Return the (x, y) coordinate for the center point of the cell that contains the specified text.  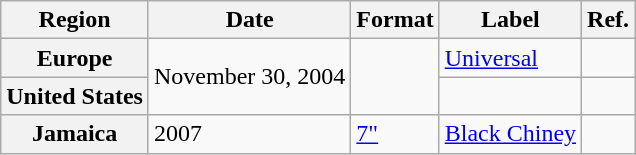
2007 (249, 134)
Format (395, 20)
Europe (75, 58)
Label (510, 20)
November 30, 2004 (249, 77)
Universal (510, 58)
7" (395, 134)
Date (249, 20)
Black Chiney (510, 134)
Ref. (608, 20)
United States (75, 96)
Jamaica (75, 134)
Region (75, 20)
